Provide the (x, y) coordinate of the cell's center where the given text is located.  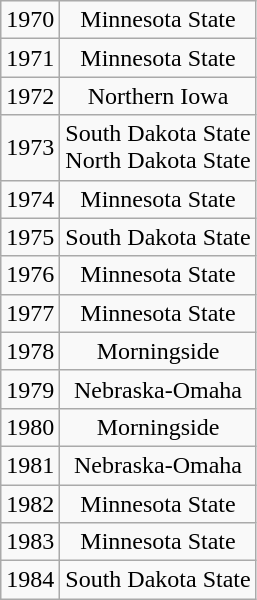
1981 (30, 465)
South Dakota StateNorth Dakota State (158, 148)
1971 (30, 58)
1984 (30, 580)
Northern Iowa (158, 96)
1980 (30, 427)
1975 (30, 237)
1977 (30, 313)
1978 (30, 351)
1979 (30, 389)
1976 (30, 275)
1983 (30, 542)
1970 (30, 20)
1982 (30, 503)
1972 (30, 96)
1973 (30, 148)
1974 (30, 199)
